Capture the cell that displays the provided text and extract its [X, Y] central coordinate. 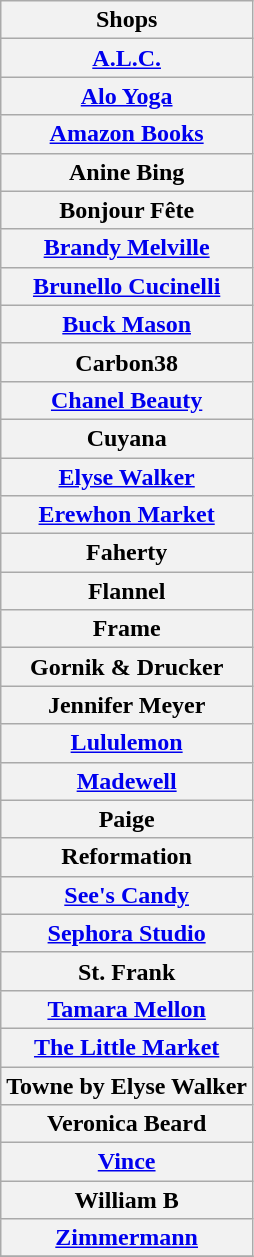
William B [127, 1200]
Gornik & Drucker [127, 667]
Paige [127, 819]
Towne by Elyse Walker [127, 1085]
Madewell [127, 781]
Erewhon Market [127, 515]
Reformation [127, 857]
Amazon Books [127, 134]
St. Frank [127, 971]
Elyse Walker [127, 477]
Sephora Studio [127, 933]
Vince [127, 1162]
Chanel Beauty [127, 400]
A.L.C. [127, 58]
Veronica Beard [127, 1124]
The Little Market [127, 1047]
Brandy Melville [127, 248]
Alo Yoga [127, 96]
Buck Mason [127, 324]
Frame [127, 629]
Anine Bing [127, 172]
Brunello Cucinelli [127, 286]
Bonjour Fête [127, 210]
Carbon38 [127, 362]
Cuyana [127, 438]
Faherty [127, 553]
Tamara Mellon [127, 1009]
Flannel [127, 591]
See's Candy [127, 895]
Shops [127, 20]
Zimmermann [127, 1238]
Lululemon [127, 743]
Jennifer Meyer [127, 705]
